Provide the (X, Y) coordinate of the cell's center where the given text is located.  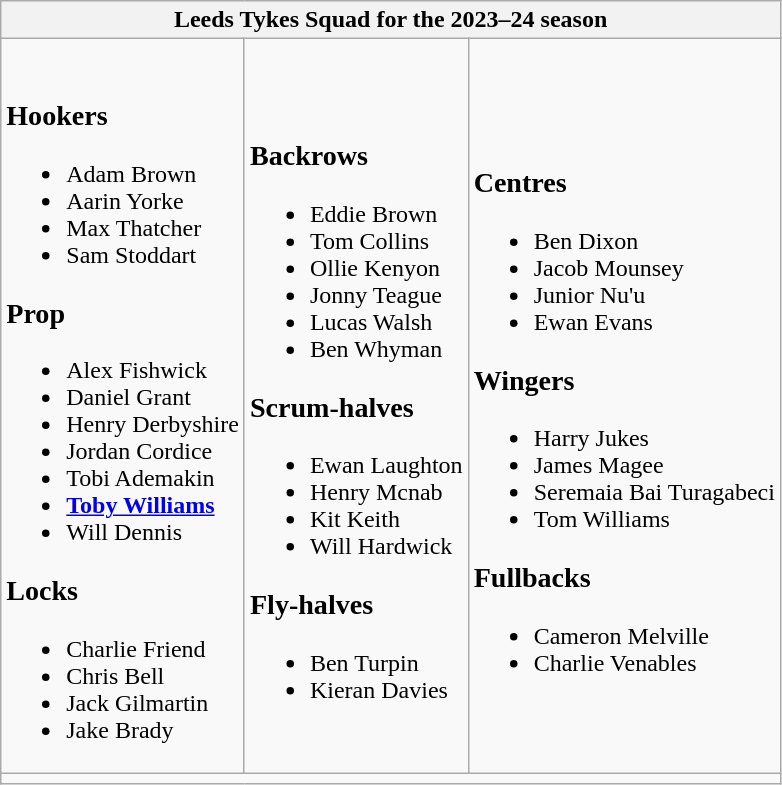
Leeds Tykes Squad for the 2023–24 season (391, 20)
